Capture the cell that displays the provided text and extract its [x, y] central coordinate. 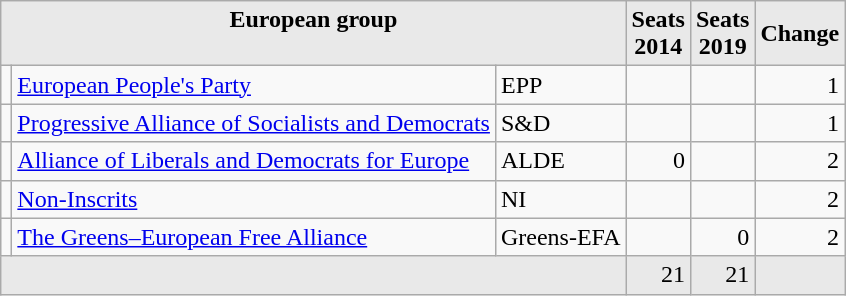
S&D [560, 123]
The Greens–European Free Alliance [254, 237]
Seats 2019 [722, 34]
European People's Party [254, 85]
European group [314, 34]
EPP [560, 85]
Greens-EFA [560, 237]
Change [800, 34]
ALDE [560, 161]
Seats 2014 [658, 34]
NI [560, 199]
Non-Inscrits [254, 199]
Alliance of Liberals and Democrats for Europe [254, 161]
Progressive Alliance of Socialists and Democrats [254, 123]
